Return the (x, y) coordinate for the center point of the cell that contains the specified text.  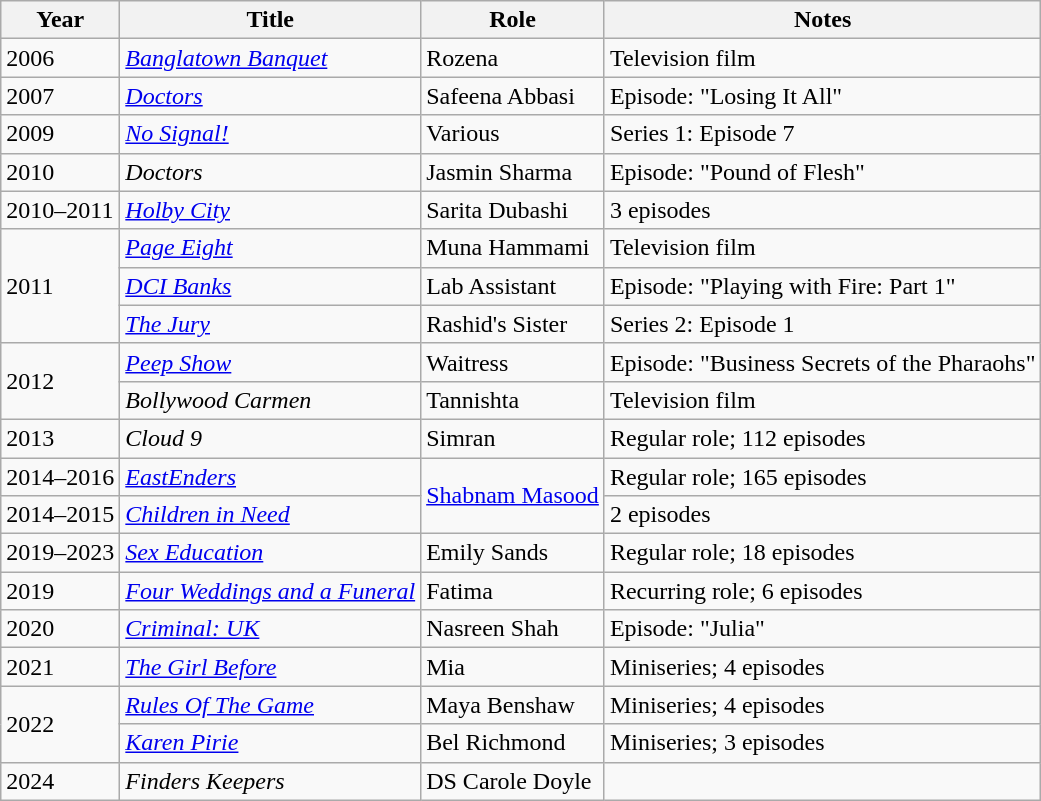
Regular role; 112 episodes (822, 438)
Safeena Abbasi (513, 96)
2014–2015 (60, 515)
Four Weddings and a Funeral (270, 591)
Rozena (513, 58)
Holby City (270, 210)
Role (513, 20)
2007 (60, 96)
2021 (60, 667)
2012 (60, 381)
2024 (60, 781)
Emily Sands (513, 553)
Regular role; 165 episodes (822, 477)
Simran (513, 438)
Waitress (513, 362)
Page Eight (270, 248)
2022 (60, 724)
Children in Need (270, 515)
Bel Richmond (513, 743)
2009 (60, 134)
3 episodes (822, 210)
2006 (60, 58)
Episode: "Losing It All" (822, 96)
Sex Education (270, 553)
Episode: "Pound of Flesh" (822, 172)
Series 1: Episode 7 (822, 134)
Mia (513, 667)
Episode: "Business Secrets of the Pharaohs" (822, 362)
Notes (822, 20)
Episode: "Playing with Fire: Part 1" (822, 286)
Sarita Dubashi (513, 210)
Lab Assistant (513, 286)
2014–2016 (60, 477)
Various (513, 134)
The Girl Before (270, 667)
Episode: "Julia" (822, 629)
Maya Benshaw (513, 705)
Series 2: Episode 1 (822, 324)
Jasmin Sharma (513, 172)
2013 (60, 438)
Bollywood Carmen (270, 400)
2010 (60, 172)
Year (60, 20)
2020 (60, 629)
EastEnders (270, 477)
Shabnam Masood (513, 496)
The Jury (270, 324)
Tannishta (513, 400)
No Signal! (270, 134)
Recurring role; 6 episodes (822, 591)
DS Carole Doyle (513, 781)
Rashid's Sister (513, 324)
2 episodes (822, 515)
Banglatown Banquet (270, 58)
2019 (60, 591)
2011 (60, 286)
Title (270, 20)
2019–2023 (60, 553)
Finders Keepers (270, 781)
2010–2011 (60, 210)
Criminal: UK (270, 629)
Nasreen Shah (513, 629)
Miniseries; 3 episodes (822, 743)
Regular role; 18 episodes (822, 553)
DCI Banks (270, 286)
Karen Pirie (270, 743)
Peep Show (270, 362)
Fatima (513, 591)
Cloud 9 (270, 438)
Muna Hammami (513, 248)
Rules Of The Game (270, 705)
